Scan for the cell matching the given text and deliver its (x, y) coordinate at center. 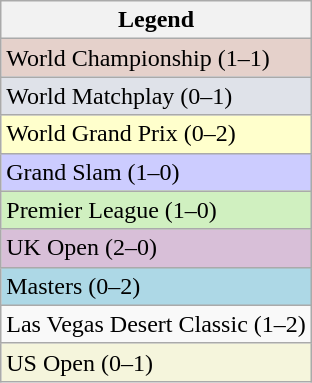
World Matchplay (0–1) (156, 96)
US Open (0–1) (156, 362)
Masters (0–2) (156, 286)
Las Vegas Desert Classic (1–2) (156, 324)
Grand Slam (1–0) (156, 172)
UK Open (2–0) (156, 248)
Premier League (1–0) (156, 210)
World Grand Prix (0–2) (156, 134)
Legend (156, 20)
World Championship (1–1) (156, 58)
